Determine the [X, Y] coordinate at the center of the cell enclosing the given text.  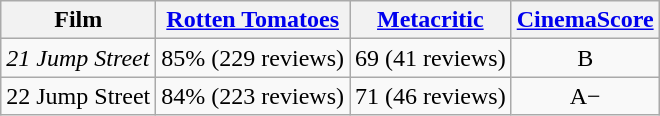
71 (46 reviews) [431, 96]
CinemaScore [585, 20]
22 Jump Street [78, 96]
85% (229 reviews) [253, 58]
B [585, 58]
Metacritic [431, 20]
Film [78, 20]
84% (223 reviews) [253, 96]
21 Jump Street [78, 58]
69 (41 reviews) [431, 58]
A− [585, 96]
Rotten Tomatoes [253, 20]
